Return the (X, Y) coordinate for the center point of the cell that contains the specified text.  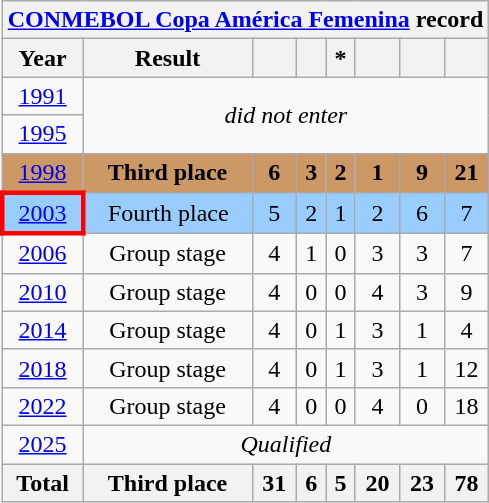
12 (466, 368)
Year (42, 58)
CONMEBOL Copa América Femenina record (246, 20)
2014 (42, 330)
2010 (42, 292)
2003 (42, 214)
Total (42, 483)
2025 (42, 444)
23 (422, 483)
Fourth place (168, 214)
* (340, 58)
78 (466, 483)
Qualified (286, 444)
1995 (42, 134)
2022 (42, 406)
did not enter (286, 115)
Result (168, 58)
21 (466, 173)
20 (378, 483)
18 (466, 406)
2006 (42, 254)
1998 (42, 173)
2018 (42, 368)
1991 (42, 96)
31 (274, 483)
